From the cell containing the given text, extract its center point as (x, y) coordinate. 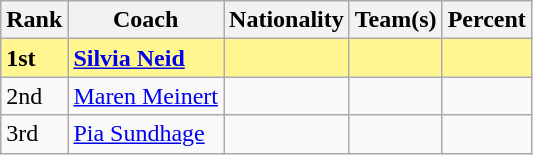
3rd (34, 134)
Coach (146, 20)
Pia Sundhage (146, 134)
2nd (34, 96)
Maren Meinert (146, 96)
Nationality (287, 20)
Team(s) (396, 20)
Rank (34, 20)
1st (34, 58)
Silvia Neid (146, 58)
Percent (486, 20)
